Search for the cell housing the specified text and yield its (X, Y) center coordinate. 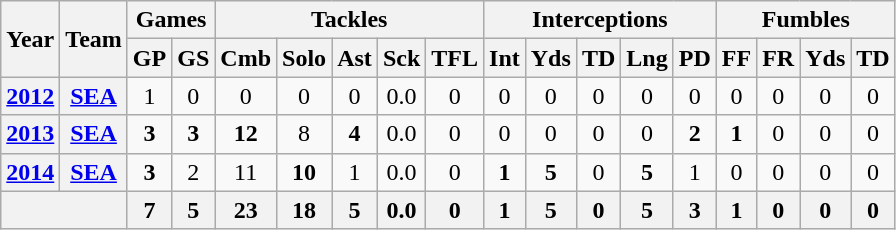
Year (30, 39)
TFL (455, 58)
2014 (30, 172)
11 (246, 172)
Interceptions (600, 20)
Team (94, 39)
8 (304, 134)
7 (149, 210)
Solo (304, 58)
FF (736, 58)
Games (170, 20)
Fumbles (806, 20)
23 (246, 210)
Tackles (350, 20)
GP (149, 58)
Lng (647, 58)
Int (505, 58)
18 (304, 210)
4 (355, 134)
Ast (355, 58)
10 (304, 172)
FR (778, 58)
Sck (401, 58)
GS (194, 58)
Cmb (246, 58)
12 (246, 134)
PD (694, 58)
2013 (30, 134)
2012 (30, 96)
